Determine the [X, Y] coordinate at the center of the cell enclosing the given text.  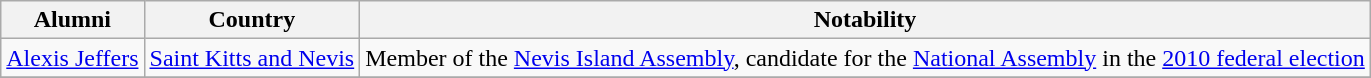
Saint Kitts and Nevis [252, 58]
Notability [866, 20]
Country [252, 20]
Alumni [72, 20]
Alexis Jeffers [72, 58]
Member of the Nevis Island Assembly, candidate for the National Assembly in the 2010 federal election [866, 58]
